From the cell containing the given text, extract its center point as (X, Y) coordinate. 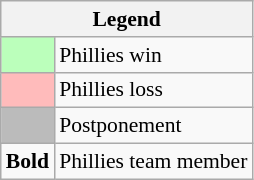
Bold (28, 162)
Legend (127, 19)
Postponement (153, 126)
Phillies loss (153, 90)
Phillies win (153, 55)
Phillies team member (153, 162)
